Determine the [x, y] coordinate at the center of the cell enclosing the given text.  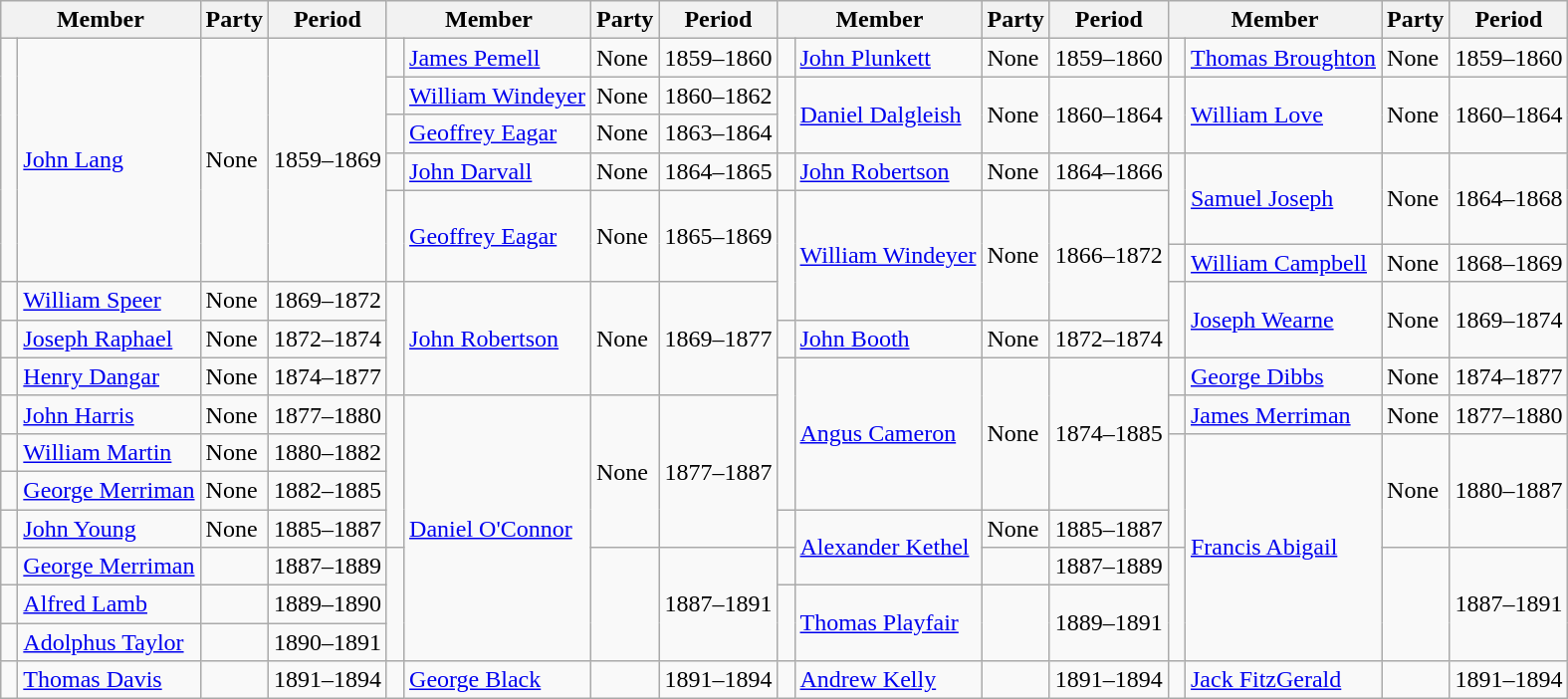
1877–1887 [719, 471]
John Plunkett [888, 58]
1874–1885 [1109, 433]
1880–1887 [1509, 490]
Thomas Davis [110, 680]
1864–1865 [719, 171]
1869–1874 [1509, 320]
Adolphus Taylor [110, 642]
Thomas Broughton [1282, 58]
Francis Abigail [1282, 547]
William Love [1282, 115]
Alfred Lamb [110, 604]
1864–1866 [1109, 171]
Alexander Kethel [888, 548]
Angus Cameron [888, 433]
James Pemell [498, 58]
1865–1869 [719, 236]
James Merriman [1282, 414]
Daniel O'Connor [498, 528]
Samuel Joseph [1282, 198]
George Dibbs [1282, 376]
1880–1882 [327, 452]
John Darvall [498, 171]
1890–1891 [327, 642]
John Lang [110, 160]
Joseph Raphael [110, 339]
John Booth [888, 339]
1889–1890 [327, 604]
1863–1864 [719, 133]
John Young [110, 529]
William Campbell [1282, 263]
1889–1891 [1109, 623]
Jack FitzGerald [1282, 680]
William Speer [110, 301]
Thomas Playfair [888, 623]
Daniel Dalgleish [888, 115]
1869–1877 [719, 339]
William Martin [110, 452]
Henry Dangar [110, 376]
1859–1869 [327, 160]
1860–1862 [719, 96]
Andrew Kelly [888, 680]
1864–1868 [1509, 198]
1866–1872 [1109, 255]
1882–1885 [327, 490]
George Black [498, 680]
Joseph Wearne [1282, 320]
1868–1869 [1509, 263]
John Harris [110, 414]
1869–1872 [327, 301]
